Scan for the cell matching the given text and deliver its (x, y) coordinate at center. 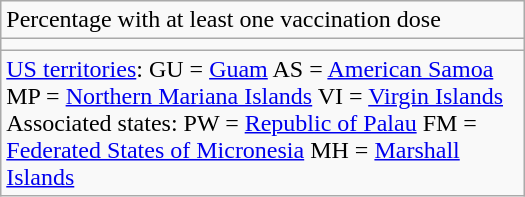
Percentage with at least one vaccination dose (263, 20)
